Detect which cell encompasses the target text, then output its [X, Y] center coordinate. 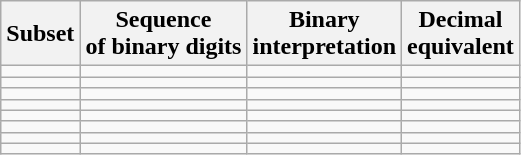
Decimal equivalent [461, 34]
Subset [40, 34]
Sequence of binary digits [164, 34]
Binary interpretation [324, 34]
